Search for the cell housing the specified text and yield its [x, y] center coordinate. 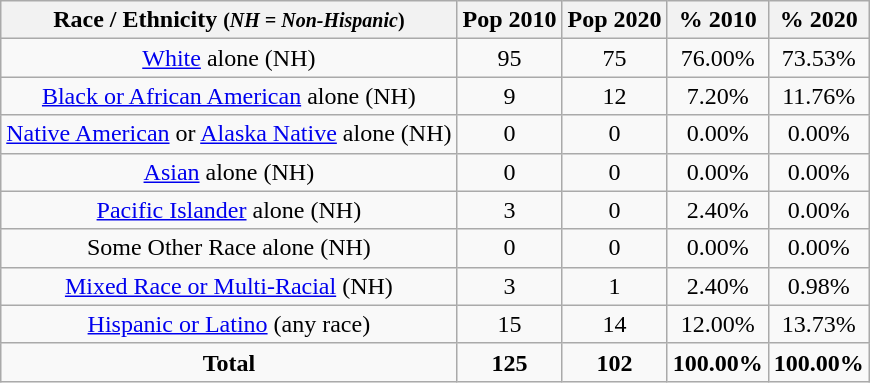
125 [510, 362]
12 [614, 96]
76.00% [718, 58]
Native American or Alaska Native alone (NH) [229, 134]
Pop 2010 [510, 20]
11.76% [818, 96]
102 [614, 362]
13.73% [818, 324]
Race / Ethnicity (NH = Non-Hispanic) [229, 20]
9 [510, 96]
1 [614, 286]
Black or African American alone (NH) [229, 96]
Pacific Islander alone (NH) [229, 210]
% 2010 [718, 20]
0.98% [818, 286]
14 [614, 324]
Hispanic or Latino (any race) [229, 324]
7.20% [718, 96]
Mixed Race or Multi-Racial (NH) [229, 286]
12.00% [718, 324]
White alone (NH) [229, 58]
% 2020 [818, 20]
Asian alone (NH) [229, 172]
73.53% [818, 58]
95 [510, 58]
Pop 2020 [614, 20]
Total [229, 362]
Some Other Race alone (NH) [229, 248]
15 [510, 324]
75 [614, 58]
